Return the [X, Y] coordinate for the center point of the cell that contains the specified text.  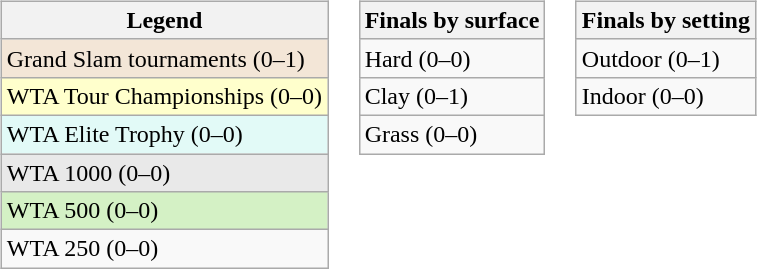
WTA Tour Championships (0–0) [164, 96]
WTA 500 (0–0) [164, 211]
Legend [164, 20]
Finals by setting [666, 20]
WTA Elite Trophy (0–0) [164, 134]
Outdoor (0–1) [666, 58]
Hard (0–0) [452, 58]
Grass (0–0) [452, 134]
Grand Slam tournaments (0–1) [164, 58]
WTA 250 (0–0) [164, 249]
Finals by surface [452, 20]
Clay (0–1) [452, 96]
WTA 1000 (0–0) [164, 173]
Indoor (0–0) [666, 96]
